Find where the given text appears and provide that cell's center as (X, Y) coordinate. 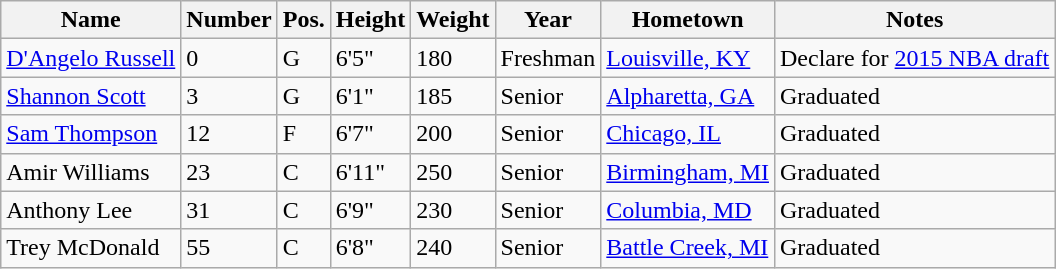
Trey McDonald (91, 248)
Pos. (304, 20)
55 (229, 248)
Louisville, KY (688, 58)
F (304, 134)
185 (453, 96)
3 (229, 96)
Notes (914, 20)
250 (453, 172)
12 (229, 134)
Number (229, 20)
6'1" (370, 96)
Name (91, 20)
6'8" (370, 248)
Birmingham, MI (688, 172)
180 (453, 58)
6'7" (370, 134)
230 (453, 210)
6'9" (370, 210)
Height (370, 20)
6'5" (370, 58)
31 (229, 210)
Columbia, MD (688, 210)
23 (229, 172)
Battle Creek, MI (688, 248)
Sam Thompson (91, 134)
0 (229, 58)
Amir Williams (91, 172)
D'Angelo Russell (91, 58)
Shannon Scott (91, 96)
240 (453, 248)
Weight (453, 20)
Hometown (688, 20)
Alpharetta, GA (688, 96)
Freshman (548, 58)
Chicago, IL (688, 134)
Anthony Lee (91, 210)
Declare for 2015 NBA draft (914, 58)
6'11" (370, 172)
Year (548, 20)
200 (453, 134)
